From the cell containing the given text, extract its center point as [x, y] coordinate. 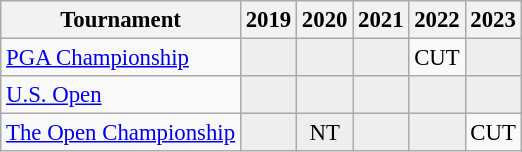
2020 [325, 20]
2021 [381, 20]
2022 [437, 20]
U.S. Open [121, 95]
The Open Championship [121, 133]
NT [325, 133]
2023 [493, 20]
Tournament [121, 20]
PGA Championship [121, 58]
2019 [268, 20]
